Scan for the cell matching the given text and deliver its (x, y) coordinate at center. 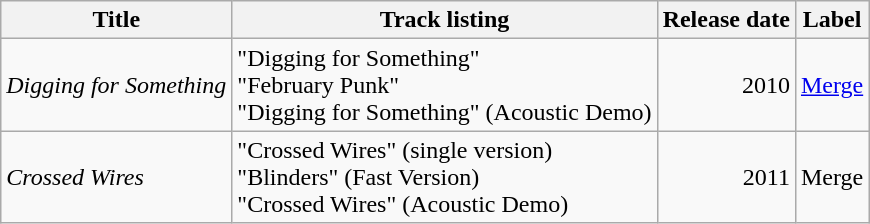
"Crossed Wires" (single version)"Blinders" (Fast Version)"Crossed Wires" (Acoustic Demo) (444, 177)
2011 (726, 177)
"Digging for Something""February Punk""Digging for Something" (Acoustic Demo) (444, 85)
Digging for Something (116, 85)
Crossed Wires (116, 177)
Track listing (444, 20)
2010 (726, 85)
Title (116, 20)
Label (832, 20)
Release date (726, 20)
